Return the (X, Y) coordinate for the center point of the cell that contains the specified text.  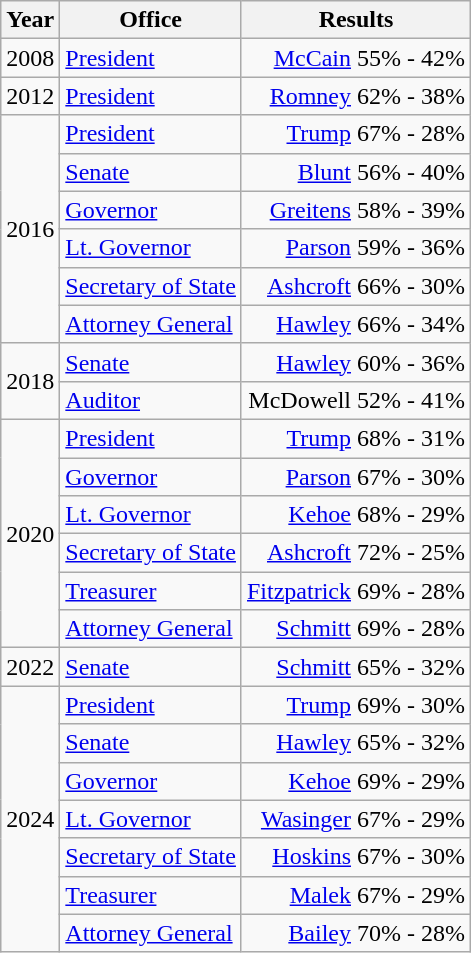
Year (30, 20)
2008 (30, 58)
Wasinger 67% - 29% (356, 819)
Hawley 60% - 36% (356, 362)
Greitens 58% - 39% (356, 210)
Hawley 66% - 34% (356, 324)
Romney 62% - 38% (356, 96)
Schmitt 69% - 28% (356, 629)
Ashcroft 72% - 25% (356, 553)
Ashcroft 66% - 30% (356, 286)
Parson 59% - 36% (356, 248)
2024 (30, 819)
Trump 67% - 28% (356, 134)
2018 (30, 381)
Blunt 56% - 40% (356, 172)
Trump 69% - 30% (356, 705)
2020 (30, 533)
McCain 55% - 42% (356, 58)
Parson 67% - 30% (356, 477)
Results (356, 20)
2012 (30, 96)
Bailey 70% - 28% (356, 933)
Trump 68% - 31% (356, 438)
2022 (30, 667)
Hoskins 67% - 30% (356, 857)
Office (151, 20)
Malek 67% - 29% (356, 895)
Fitzpatrick 69% - 28% (356, 591)
Schmitt 65% - 32% (356, 667)
Kehoe 68% - 29% (356, 515)
Hawley 65% - 32% (356, 743)
McDowell 52% - 41% (356, 400)
Kehoe 69% - 29% (356, 781)
Auditor (151, 400)
2016 (30, 229)
